Pinpoint the cell where the given text exists, returning its [X, Y] midpoint coordinate. 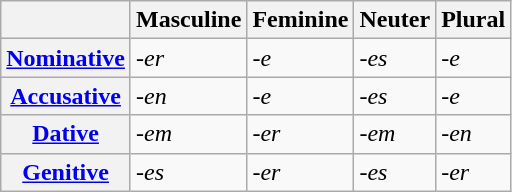
Masculine [188, 20]
Plural [474, 20]
Feminine [300, 20]
Neuter [395, 20]
Genitive [66, 172]
Dative [66, 134]
Nominative [66, 58]
Accusative [66, 96]
